Find where the given text appears and provide that cell's center as [x, y] coordinate. 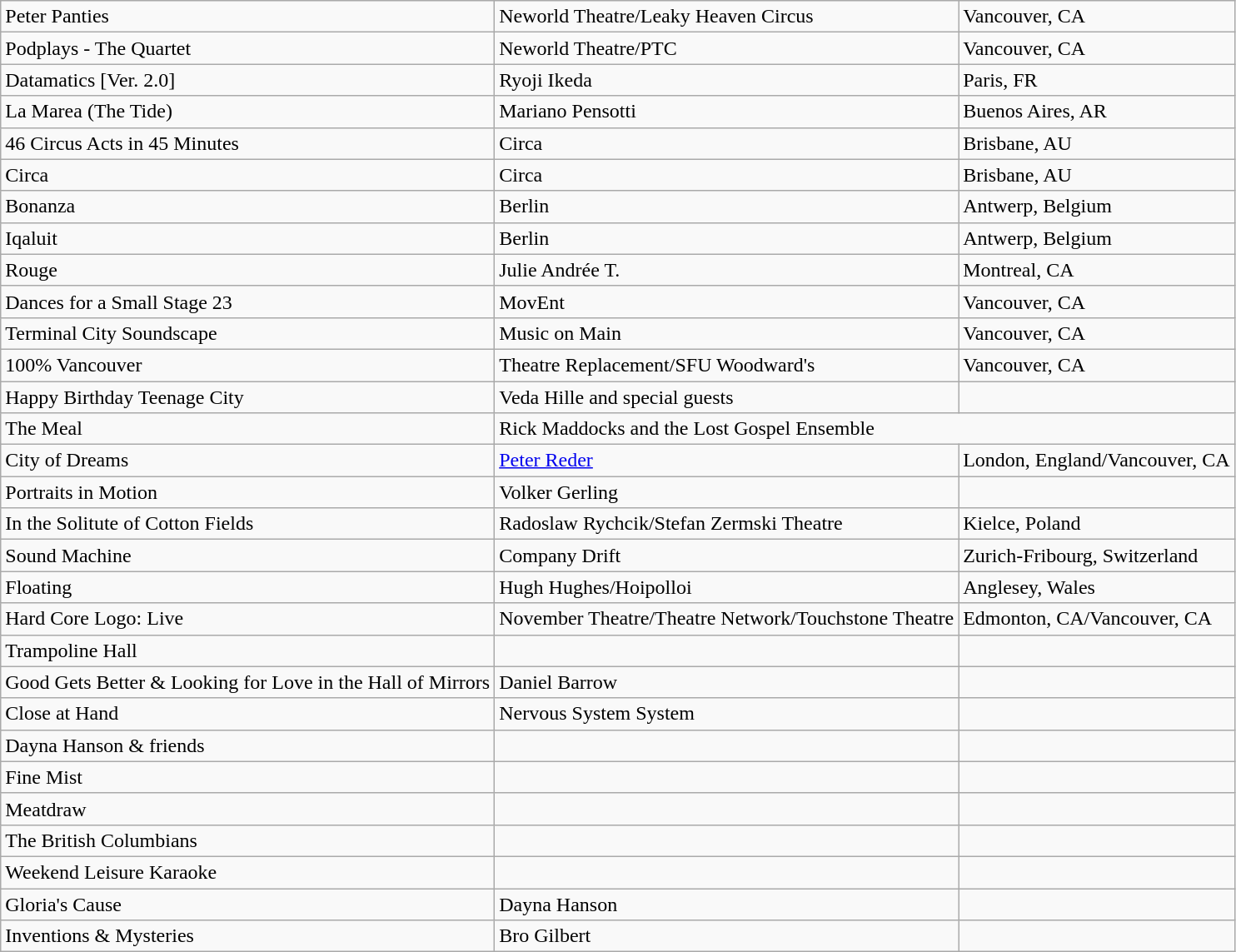
Zurich-Fribourg, Switzerland [1096, 556]
Hard Core Logo: Live [248, 619]
In the Solitute of Cotton Fields [248, 524]
Edmonton, CA/Vancouver, CA [1096, 619]
Peter Reder [726, 461]
Fine Mist [248, 777]
The Meal [248, 429]
Dayna Hanson & friends [248, 745]
Inventions & Mysteries [248, 936]
100% Vancouver [248, 365]
Theatre Replacement/SFU Woodward's [726, 365]
Iqaluit [248, 238]
Montreal, CA [1096, 270]
Podplays - The Quartet [248, 48]
Ryoji Ikeda [726, 80]
Radoslaw Rychcik/Stefan Zermski Theatre [726, 524]
Bro Gilbert [726, 936]
The British Columbians [248, 840]
Peter Panties [248, 17]
Sound Machine [248, 556]
Bonanza [248, 207]
Nervous System System [726, 714]
MovEnt [726, 302]
London, England/Vancouver, CA [1096, 461]
Hugh Hughes/Hoipolloi [726, 587]
Neworld Theatre/PTC [726, 48]
Weekend Leisure Karaoke [248, 872]
Gloria's Cause [248, 904]
Anglesey, Wales [1096, 587]
Close at Hand [248, 714]
Trampoline Hall [248, 650]
Neworld Theatre/Leaky Heaven Circus [726, 17]
November Theatre/Theatre Network/Touchstone Theatre [726, 619]
Terminal City Soundscape [248, 333]
Floating [248, 587]
Julie Andrée T. [726, 270]
Datamatics [Ver. 2.0] [248, 80]
La Marea (The Tide) [248, 112]
Music on Main [726, 333]
Meatdraw [248, 809]
Volker Gerling [726, 492]
Mariano Pensotti [726, 112]
Buenos Aires, AR [1096, 112]
Company Drift [726, 556]
Veda Hille and special guests [726, 397]
Portraits in Motion [248, 492]
Kielce, Poland [1096, 524]
Rouge [248, 270]
46 Circus Acts in 45 Minutes [248, 143]
City of Dreams [248, 461]
Happy Birthday Teenage City [248, 397]
Dances for a Small Stage 23 [248, 302]
Paris, FR [1096, 80]
Daniel Barrow [726, 682]
Dayna Hanson [726, 904]
Good Gets Better & Looking for Love in the Hall of Mirrors [248, 682]
Rick Maddocks and the Lost Gospel Ensemble [865, 429]
